Search for the cell housing the specified text and yield its (X, Y) center coordinate. 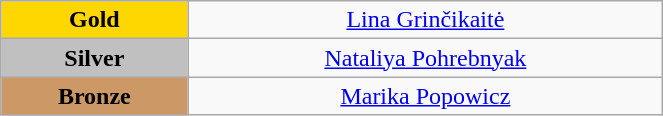
Nataliya Pohrebnyak (426, 58)
Lina Grinčikaitė (426, 20)
Gold (94, 20)
Marika Popowicz (426, 96)
Bronze (94, 96)
Silver (94, 58)
